Locate the cell with the specified text and output its [x, y] center coordinate. 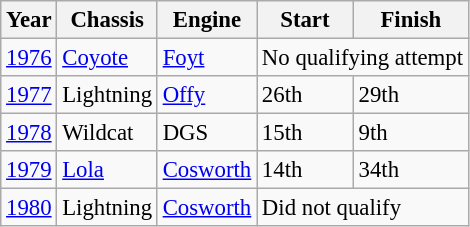
26th [306, 95]
9th [410, 133]
Coyote [107, 58]
DGS [206, 133]
Offy [206, 95]
Chassis [107, 20]
No qualifying attempt [363, 58]
Year [29, 20]
Start [306, 20]
1977 [29, 95]
29th [410, 95]
Finish [410, 20]
1978 [29, 133]
Lola [107, 170]
Engine [206, 20]
Wildcat [107, 133]
15th [306, 133]
Did not qualify [363, 208]
1976 [29, 58]
Foyt [206, 58]
1979 [29, 170]
1980 [29, 208]
14th [306, 170]
34th [410, 170]
